Return [x, y] of the center of cell containing provided text 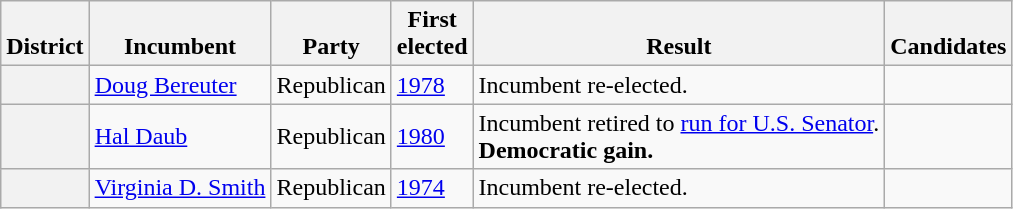
District [45, 34]
Incumbent [180, 34]
Result [679, 34]
1978 [432, 85]
Doug Bereuter [180, 85]
Candidates [948, 34]
1980 [432, 136]
Incumbent retired to run for U.S. Senator.Democratic gain. [679, 136]
Party [331, 34]
Virginia D. Smith [180, 188]
1974 [432, 188]
Firstelected [432, 34]
Hal Daub [180, 136]
